Find where the given text appears and provide that cell's center as [X, Y] coordinate. 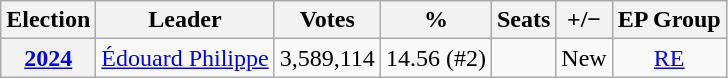
3,589,114 [327, 58]
Votes [327, 20]
New [584, 58]
RE [669, 58]
14.56 (#2) [436, 58]
+/− [584, 20]
Seats [523, 20]
% [436, 20]
Election [48, 20]
Édouard Philippe [185, 58]
Leader [185, 20]
2024 [48, 58]
EP Group [669, 20]
